Detect which cell encompasses the target text, then output its [x, y] center coordinate. 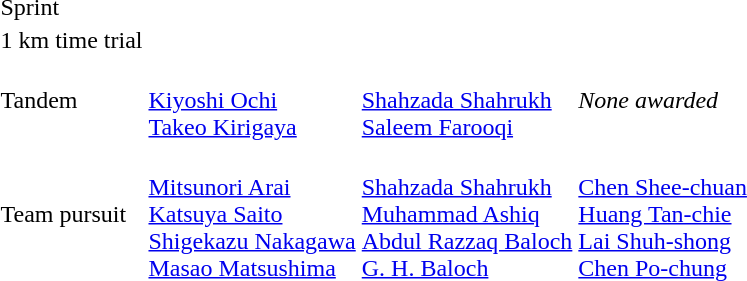
Shahzada ShahrukhSaleem Farooqi [467, 100]
Kiyoshi OchiTakeo Kirigaya [252, 100]
